Detect which cell encompasses the target text, then output its [x, y] center coordinate. 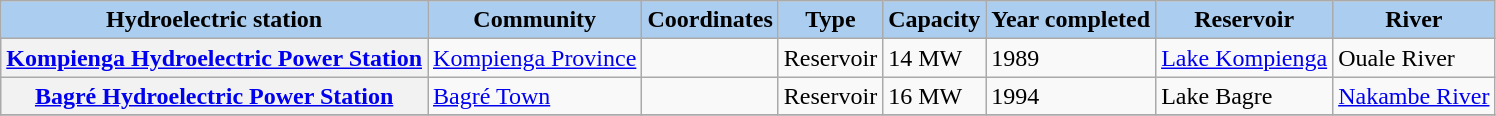
Type [830, 20]
Year completed [1071, 20]
14 MW [934, 58]
16 MW [934, 96]
Kompienga Hydroelectric Power Station [214, 58]
Bagré Town [535, 96]
Nakambe River [1414, 96]
Lake Kompienga [1244, 58]
Hydroelectric station [214, 20]
1989 [1071, 58]
Ouale River [1414, 58]
1994 [1071, 96]
Kompienga Province [535, 58]
Bagré Hydroelectric Power Station [214, 96]
Capacity [934, 20]
Community [535, 20]
Coordinates [710, 20]
River [1414, 20]
Lake Bagre [1244, 96]
